Extract the [X, Y] coordinate from the center of the cell holding the provided text.  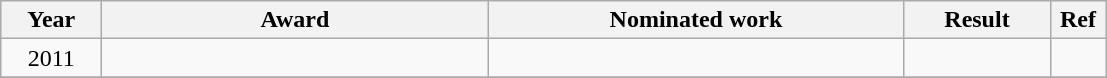
Award [295, 20]
Nominated work [696, 20]
2011 [52, 58]
Ref [1078, 20]
Year [52, 20]
Result [977, 20]
